Identify which cell holds the provided text, then report its [X, Y] central coordinate. 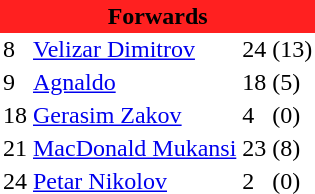
(5) [292, 82]
MacDonald Mukansi [134, 148]
Forwards [158, 16]
Gerasim Zakov [134, 116]
(0) [292, 116]
Agnaldo [134, 82]
Velizar Dimitrov [134, 50]
23 [254, 148]
(8) [292, 148]
24 [254, 50]
21 [15, 148]
8 [15, 50]
(13) [292, 50]
4 [254, 116]
9 [15, 82]
